Scan for the cell matching the given text and deliver its (x, y) coordinate at center. 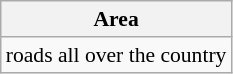
Area (116, 19)
roads all over the country (116, 55)
